Extract the [X, Y] coordinate from the center of the cell holding the provided text.  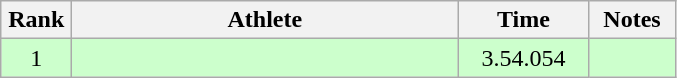
3.54.054 [524, 58]
Athlete [265, 20]
Time [524, 20]
Notes [632, 20]
1 [36, 58]
Rank [36, 20]
